Provide the [X, Y] coordinate of the cell's center where the given text is located.  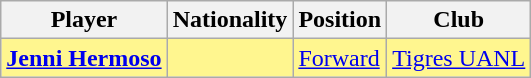
Jenni Hermoso [84, 58]
Club [459, 20]
Forward [340, 58]
Player [84, 20]
Nationality [230, 20]
Tigres UANL [459, 58]
Position [340, 20]
